Provide the [x, y] coordinate of the cell's center where the given text is located.  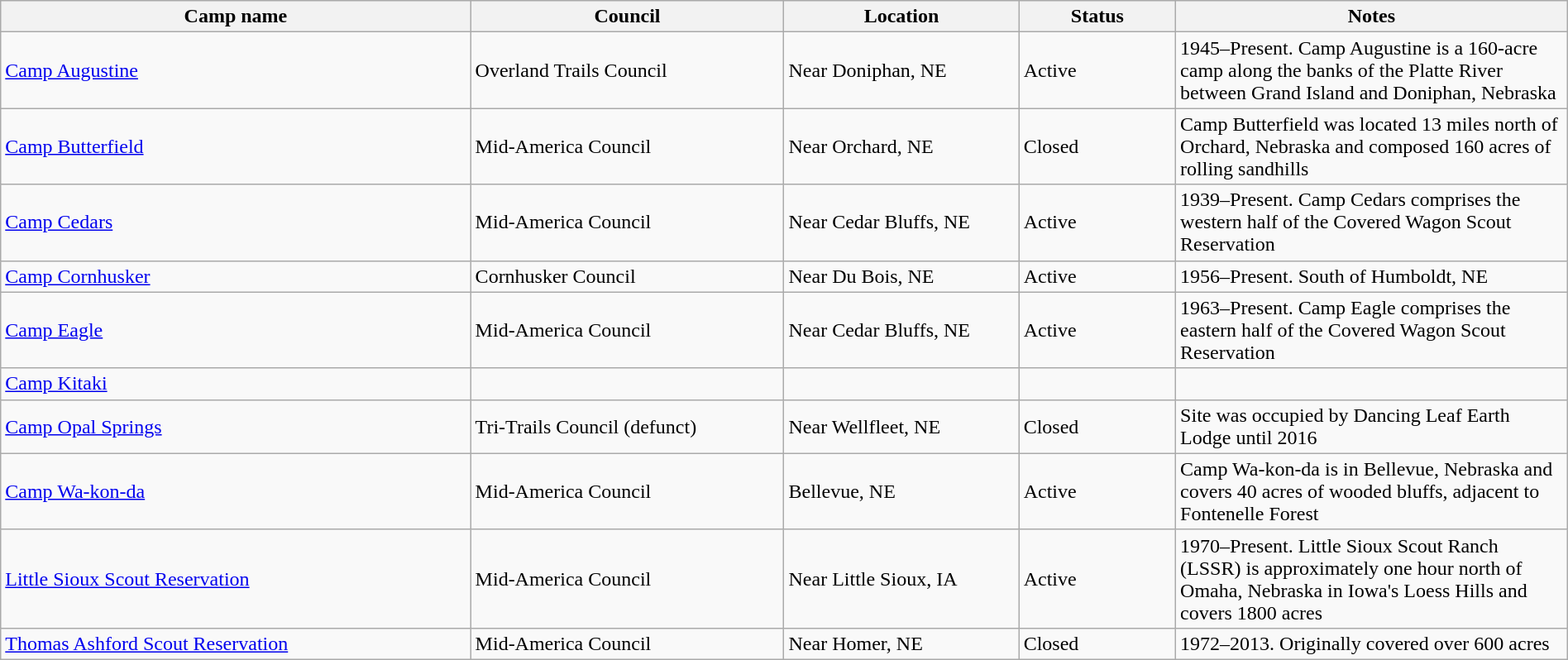
Tri-Trails Council (defunct) [627, 427]
Bellevue, NE [901, 491]
Camp Wa-kon-da [236, 491]
Little Sioux Scout Reservation [236, 579]
Camp Opal Springs [236, 427]
1939–Present. Camp Cedars comprises the western half of the Covered Wagon Scout Reservation [1372, 222]
Camp Eagle [236, 330]
Thomas Ashford Scout Reservation [236, 643]
Camp Augustine [236, 70]
Camp Butterfield [236, 146]
Near Orchard, NE [901, 146]
Camp name [236, 17]
Site was occupied by Dancing Leaf Earth Lodge until 2016 [1372, 427]
Near Du Bois, NE [901, 276]
Council [627, 17]
Status [1097, 17]
Camp Wa-kon-da is in Bellevue, Nebraska and covers 40 acres of wooded bluffs, adjacent to Fontenelle Forest [1372, 491]
Camp Kitaki [236, 384]
Near Little Sioux, IA [901, 579]
1956–Present. South of Humboldt, NE [1372, 276]
Near Doniphan, NE [901, 70]
1972–2013. Originally covered over 600 acres [1372, 643]
Location [901, 17]
Notes [1372, 17]
Cornhusker Council [627, 276]
Near Wellfleet, NE [901, 427]
Camp Cedars [236, 222]
Overland Trails Council [627, 70]
1945–Present. Camp Augustine is a 160-acre camp along the banks of the Platte River between Grand Island and Doniphan, Nebraska [1372, 70]
Camp Cornhusker [236, 276]
1963–Present. Camp Eagle comprises the eastern half of the Covered Wagon Scout Reservation [1372, 330]
Near Homer, NE [901, 643]
1970–Present. Little Sioux Scout Ranch (LSSR) is approximately one hour north of Omaha, Nebraska in Iowa's Loess Hills and covers 1800 acres [1372, 579]
Camp Butterfield was located 13 miles north of Orchard, Nebraska and composed 160 acres of rolling sandhills [1372, 146]
